Identify which cell holds the provided text, then report its [x, y] central coordinate. 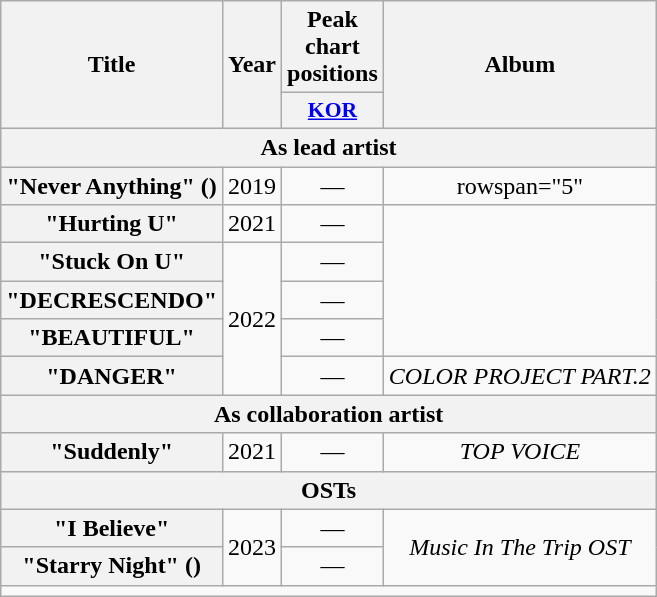
As collaboration artist [329, 414]
"DECRESCENDO" [112, 300]
Peak chart positions [333, 47]
KOR [333, 111]
Music In The Trip OST [520, 547]
Album [520, 65]
2023 [252, 547]
rowspan="5" [520, 185]
Year [252, 65]
2022 [252, 319]
OSTs [329, 490]
COLOR PROJECT PART.2 [520, 376]
"DANGER" [112, 376]
As lead artist [329, 147]
Title [112, 65]
"Stuck On U" [112, 262]
"Hurting U" [112, 224]
"Never Anything" () [112, 185]
"Starry Night" () [112, 566]
"I Believe" [112, 528]
TOP VOICE [520, 452]
"Suddenly" [112, 452]
2019 [252, 185]
"BEAUTIFUL" [112, 338]
